Output the [X, Y] coordinate of the center of the cell containing the given text.  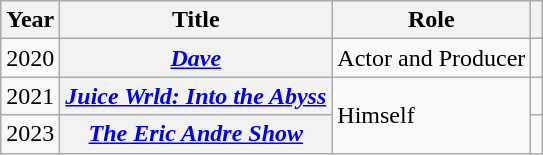
2021 [30, 96]
2020 [30, 58]
Actor and Producer [432, 58]
Himself [432, 115]
Year [30, 20]
Title [196, 20]
The Eric Andre Show [196, 134]
Dave [196, 58]
Role [432, 20]
2023 [30, 134]
Juice Wrld: Into the Abyss [196, 96]
